Find where the given text appears and provide that cell's center as (X, Y) coordinate. 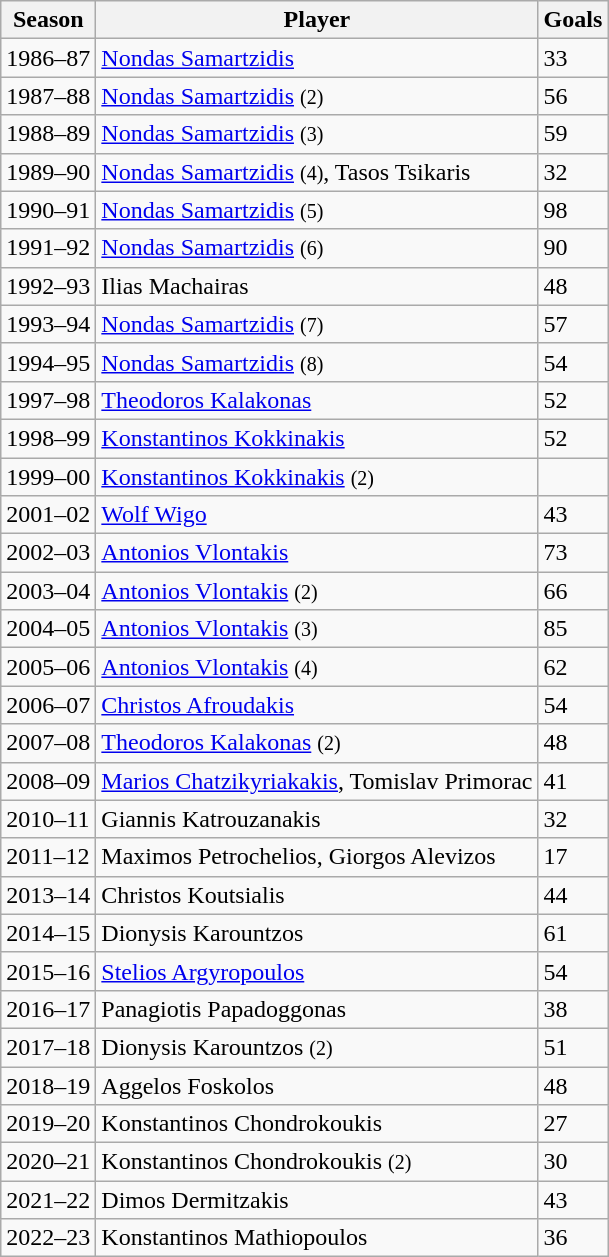
Dionysis Karountzos (317, 933)
Wolf Wigo (317, 515)
Ilias Machairas (317, 286)
Player (317, 20)
1992–93 (48, 286)
2011–12 (48, 857)
Giannis Katrouzanakis (317, 819)
1993–94 (48, 324)
66 (573, 591)
Theodoros Kalakonas (317, 400)
17 (573, 857)
Nondas Samartzidis (5) (317, 210)
73 (573, 553)
Nondas Samartzidis (8) (317, 362)
1988–89 (48, 134)
Aggelos Foskolos (317, 1085)
27 (573, 1124)
2007–08 (48, 743)
2014–15 (48, 933)
41 (573, 781)
Goals (573, 20)
Konstantinos Chondrokoukis (2) (317, 1162)
Panagiotis Papadoggonas (317, 1009)
1994–95 (48, 362)
2001–02 (48, 515)
1991–92 (48, 248)
2018–19 (48, 1085)
2005–06 (48, 667)
Nondas Samartzidis (4), Tasos Tsikaris (317, 172)
62 (573, 667)
85 (573, 629)
Konstantinos Kokkinakis (317, 438)
2003–04 (48, 591)
1999–00 (48, 477)
Antonios Vlontakis (3) (317, 629)
56 (573, 96)
Christos Koutsialis (317, 895)
2022–23 (48, 1238)
Antonios Vlontakis (317, 553)
Konstantinos Mathiopoulos (317, 1238)
1989–90 (48, 172)
Stelios Argyropoulos (317, 971)
Dimos Dermitzakis (317, 1200)
2020–21 (48, 1162)
90 (573, 248)
2008–09 (48, 781)
98 (573, 210)
51 (573, 1047)
Theodoros Kalakonas (2) (317, 743)
2006–07 (48, 705)
Konstantinos Kokkinakis (2) (317, 477)
Nondas Samartzidis (2) (317, 96)
2004–05 (48, 629)
2017–18 (48, 1047)
Christos Afroudakis (317, 705)
2002–03 (48, 553)
1986–87 (48, 58)
2019–20 (48, 1124)
2021–22 (48, 1200)
36 (573, 1238)
2010–11 (48, 819)
33 (573, 58)
Maximos Petrochelios, Giorgos Alevizos (317, 857)
Marios Chatzikyriakakis, Tomislav Primorac (317, 781)
1990–91 (48, 210)
Konstantinos Chondrokoukis (317, 1124)
1998–99 (48, 438)
Antonios Vlontakis (4) (317, 667)
59 (573, 134)
Nondas Samartzidis (6) (317, 248)
Nondas Samartzidis (317, 58)
Season (48, 20)
Nondas Samartzidis (7) (317, 324)
57 (573, 324)
2016–17 (48, 1009)
61 (573, 933)
Antonios Vlontakis (2) (317, 591)
44 (573, 895)
2013–14 (48, 895)
1987–88 (48, 96)
Dionysis Karountzos (2) (317, 1047)
30 (573, 1162)
1997–98 (48, 400)
Nondas Samartzidis (3) (317, 134)
38 (573, 1009)
2015–16 (48, 971)
